From the cell containing the given text, extract its center point as [X, Y] coordinate. 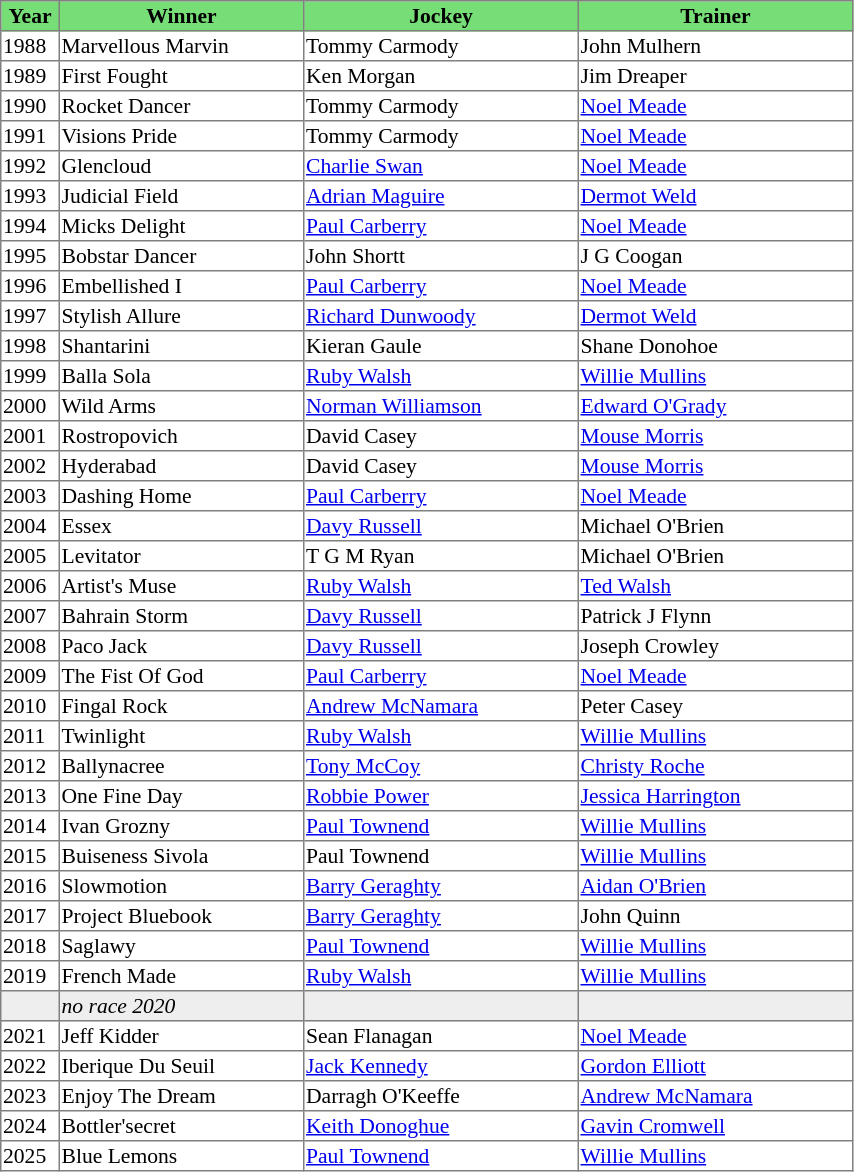
Trainer [715, 16]
Jim Dreaper [715, 76]
Ted Walsh [715, 586]
Shantarini [181, 346]
2005 [30, 556]
Stylish Allure [181, 316]
1992 [30, 166]
1991 [30, 136]
2012 [30, 766]
Twinlight [181, 736]
Paco Jack [181, 646]
Richard Dunwoody [441, 316]
Robbie Power [441, 796]
Buiseness Sivola [181, 856]
Sean Flanagan [441, 1036]
2016 [30, 886]
2018 [30, 946]
2008 [30, 646]
Joseph Crowley [715, 646]
Fingal Rock [181, 706]
Charlie Swan [441, 166]
2025 [30, 1156]
Gordon Elliott [715, 1066]
T G M Ryan [441, 556]
The Fist Of God [181, 676]
1996 [30, 286]
no race 2020 [181, 1006]
Artist's Muse [181, 586]
2024 [30, 1126]
Levitator [181, 556]
2023 [30, 1096]
Jack Kennedy [441, 1066]
Aidan O'Brien [715, 886]
First Fought [181, 76]
2021 [30, 1036]
Blue Lemons [181, 1156]
2017 [30, 916]
2010 [30, 706]
Bottler'secret [181, 1126]
Darragh O'Keeffe [441, 1096]
Christy Roche [715, 766]
Kieran Gaule [441, 346]
1997 [30, 316]
Rocket Dancer [181, 106]
Rostropovich [181, 436]
Gavin Cromwell [715, 1126]
Bobstar Dancer [181, 256]
Embellished I [181, 286]
2013 [30, 796]
2019 [30, 976]
Essex [181, 526]
One Fine Day [181, 796]
1989 [30, 76]
Ballynacree [181, 766]
2004 [30, 526]
2011 [30, 736]
1995 [30, 256]
2006 [30, 586]
Judicial Field [181, 196]
1993 [30, 196]
Slowmotion [181, 886]
Shane Donohoe [715, 346]
2014 [30, 826]
Ivan Grozny [181, 826]
1988 [30, 46]
Jeff Kidder [181, 1036]
Marvellous Marvin [181, 46]
Wild Arms [181, 406]
2007 [30, 616]
John Quinn [715, 916]
Jessica Harrington [715, 796]
Dashing Home [181, 496]
Winner [181, 16]
John Mulhern [715, 46]
2002 [30, 466]
Saglawy [181, 946]
Project Bluebook [181, 916]
Adrian Maguire [441, 196]
2003 [30, 496]
Patrick J Flynn [715, 616]
Visions Pride [181, 136]
Balla Sola [181, 376]
Hyderabad [181, 466]
Enjoy The Dream [181, 1096]
2015 [30, 856]
Jockey [441, 16]
2009 [30, 676]
Bahrain Storm [181, 616]
1998 [30, 346]
2022 [30, 1066]
Micks Delight [181, 226]
John Shortt [441, 256]
Norman Williamson [441, 406]
J G Coogan [715, 256]
1990 [30, 106]
Tony McCoy [441, 766]
1999 [30, 376]
Edward O'Grady [715, 406]
Ken Morgan [441, 76]
Keith Donoghue [441, 1126]
1994 [30, 226]
Year [30, 16]
Iberique Du Seuil [181, 1066]
Peter Casey [715, 706]
French Made [181, 976]
Glencloud [181, 166]
2001 [30, 436]
2000 [30, 406]
